Return the (x, y) coordinate for the center point of the cell that contains the specified text.  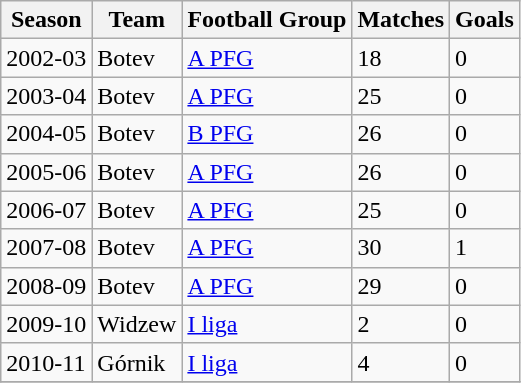
29 (401, 286)
Football Group (267, 20)
Goals (485, 20)
B PFG (267, 134)
2004-05 (46, 134)
2002-03 (46, 58)
Matches (401, 20)
2005-06 (46, 172)
2010-11 (46, 362)
2006-07 (46, 210)
2009-10 (46, 324)
2 (401, 324)
4 (401, 362)
18 (401, 58)
2007-08 (46, 248)
2003-04 (46, 96)
2008-09 (46, 286)
Team (137, 20)
30 (401, 248)
Górnik (137, 362)
1 (485, 248)
Widzew (137, 324)
Season (46, 20)
